Find where the given text appears and provide that cell's center as (x, y) coordinate. 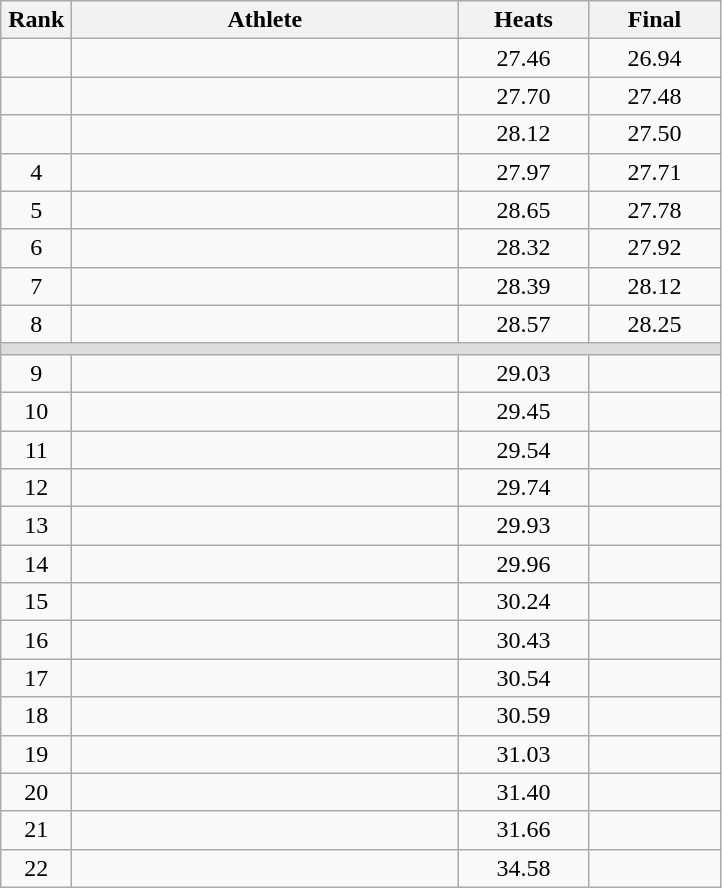
30.24 (524, 602)
27.46 (524, 58)
27.92 (654, 248)
28.65 (524, 210)
20 (36, 792)
12 (36, 488)
28.39 (524, 286)
29.03 (524, 373)
18 (36, 716)
29.96 (524, 564)
27.70 (524, 96)
27.48 (654, 96)
21 (36, 830)
30.59 (524, 716)
Athlete (265, 20)
31.40 (524, 792)
31.66 (524, 830)
15 (36, 602)
22 (36, 868)
Rank (36, 20)
28.57 (524, 324)
27.97 (524, 172)
27.71 (654, 172)
16 (36, 640)
5 (36, 210)
31.03 (524, 754)
19 (36, 754)
14 (36, 564)
9 (36, 373)
29.74 (524, 488)
27.50 (654, 134)
29.45 (524, 411)
30.43 (524, 640)
Final (654, 20)
27.78 (654, 210)
7 (36, 286)
30.54 (524, 678)
Heats (524, 20)
34.58 (524, 868)
10 (36, 411)
4 (36, 172)
6 (36, 248)
17 (36, 678)
29.93 (524, 526)
26.94 (654, 58)
28.25 (654, 324)
11 (36, 449)
8 (36, 324)
29.54 (524, 449)
28.32 (524, 248)
13 (36, 526)
